Detect which cell encompasses the target text, then output its [x, y] center coordinate. 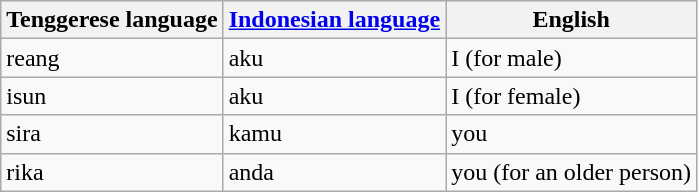
rika [112, 172]
anda [334, 172]
you (for an older person) [572, 172]
Tenggerese language [112, 20]
I (for female) [572, 96]
isun [112, 96]
I (for male) [572, 58]
kamu [334, 134]
Indonesian language [334, 20]
you [572, 134]
English [572, 20]
reang [112, 58]
sira [112, 134]
